Identify which cell holds the provided text, then report its [X, Y] central coordinate. 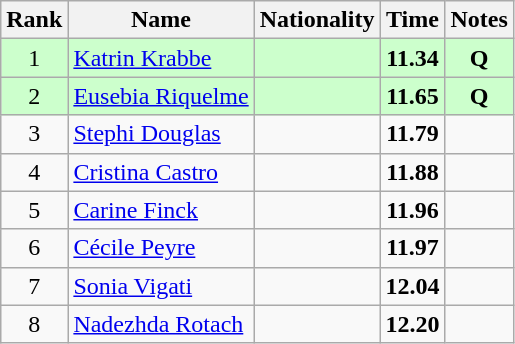
Stephi Douglas [161, 134]
Cécile Peyre [161, 248]
7 [34, 286]
5 [34, 210]
12.20 [412, 324]
2 [34, 96]
11.65 [412, 96]
Carine Finck [161, 210]
Cristina Castro [161, 172]
Nadezhda Rotach [161, 324]
Name [161, 20]
3 [34, 134]
12.04 [412, 286]
8 [34, 324]
Time [412, 20]
11.96 [412, 210]
Katrin Krabbe [161, 58]
11.34 [412, 58]
Notes [479, 20]
Eusebia Riquelme [161, 96]
11.79 [412, 134]
Rank [34, 20]
Nationality [317, 20]
11.88 [412, 172]
Sonia Vigati [161, 286]
4 [34, 172]
11.97 [412, 248]
6 [34, 248]
1 [34, 58]
